For the text-containing cell, return its midpoint in (X, Y) coordinate format. 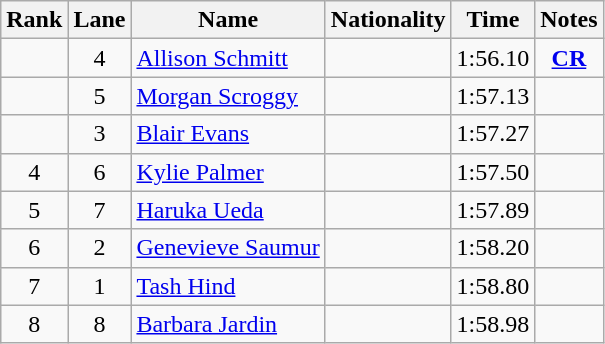
CR (569, 58)
Nationality (388, 20)
Haruka Ueda (228, 210)
2 (100, 248)
1 (100, 286)
Genevieve Saumur (228, 248)
Morgan Scroggy (228, 96)
1:57.27 (493, 134)
Time (493, 20)
Notes (569, 20)
Barbara Jardin (228, 324)
Allison Schmitt (228, 58)
Kylie Palmer (228, 172)
3 (100, 134)
1:56.10 (493, 58)
1:58.20 (493, 248)
Lane (100, 20)
Name (228, 20)
1:57.50 (493, 172)
1:57.89 (493, 210)
Blair Evans (228, 134)
1:58.98 (493, 324)
1:57.13 (493, 96)
Tash Hind (228, 286)
1:58.80 (493, 286)
Rank (34, 20)
